Capture the cell that displays the provided text and extract its (X, Y) central coordinate. 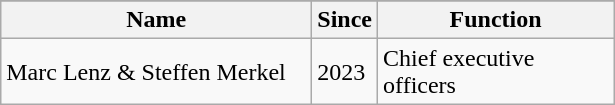
2023 (345, 72)
Name (156, 20)
Since (345, 20)
Function (496, 20)
Marc Lenz & Steffen Merkel (156, 72)
Chief executive officers (496, 72)
